Pinpoint the cell where the given text exists, returning its [X, Y] midpoint coordinate. 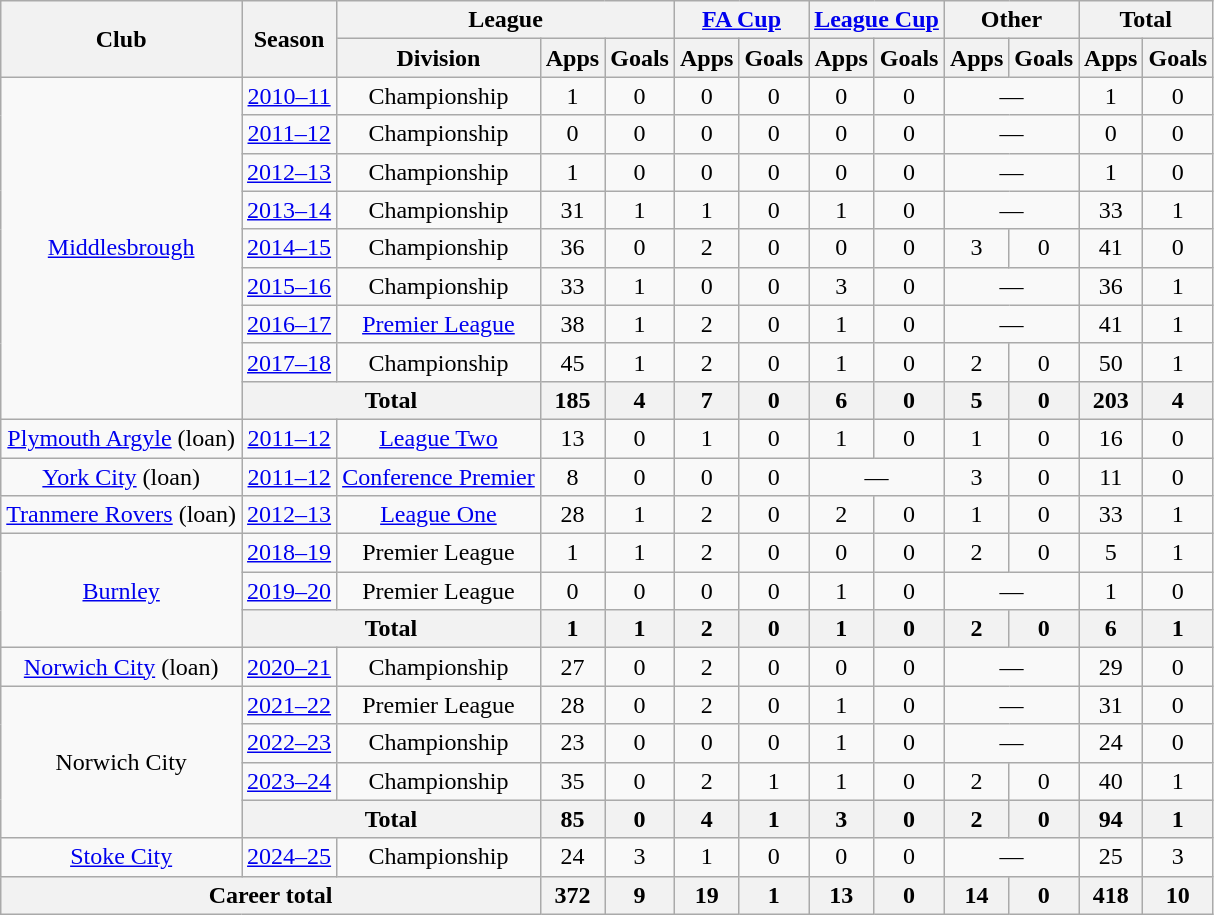
2020–21 [290, 667]
35 [572, 781]
2023–24 [290, 781]
League Two [439, 438]
2018–19 [290, 553]
27 [572, 667]
38 [572, 324]
203 [1111, 400]
Career total [271, 895]
185 [572, 400]
Conference Premier [439, 477]
8 [572, 477]
40 [1111, 781]
85 [572, 819]
Club [122, 39]
York City (loan) [122, 477]
Season [290, 39]
2014–15 [290, 248]
94 [1111, 819]
League One [439, 515]
2021–22 [290, 705]
418 [1111, 895]
9 [640, 895]
19 [706, 895]
Stoke City [122, 857]
Division [439, 58]
25 [1111, 857]
2013–14 [290, 210]
16 [1111, 438]
10 [1178, 895]
2019–20 [290, 591]
7 [706, 400]
League Cup [877, 20]
11 [1111, 477]
Norwich City (loan) [122, 667]
Burnley [122, 591]
Norwich City [122, 762]
2022–23 [290, 743]
FA Cup [741, 20]
23 [572, 743]
Middlesbrough [122, 248]
45 [572, 362]
2016–17 [290, 324]
29 [1111, 667]
2017–18 [290, 362]
League [506, 20]
14 [976, 895]
2015–16 [290, 286]
2010–11 [290, 96]
2024–25 [290, 857]
Plymouth Argyle (loan) [122, 438]
50 [1111, 362]
372 [572, 895]
Other [1011, 20]
Tranmere Rovers (loan) [122, 515]
